Locate the cell with the specified text and output its [X, Y] center coordinate. 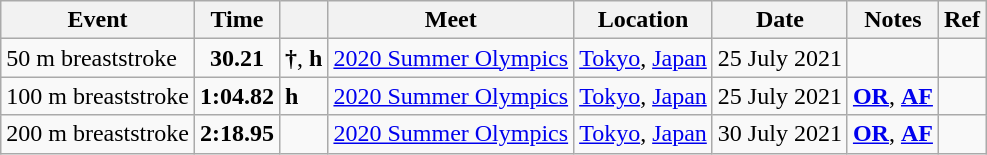
30 July 2021 [780, 134]
Event [98, 20]
200 m breaststroke [98, 134]
50 m breaststroke [98, 58]
Date [780, 20]
Meet [451, 20]
100 m breaststroke [98, 96]
2:18.95 [236, 134]
30.21 [236, 58]
1:04.82 [236, 96]
h [303, 96]
Time [236, 20]
Ref [962, 20]
Notes [892, 20]
Location [644, 20]
†, h [303, 58]
